Find where the given text appears and provide that cell's center as (x, y) coordinate. 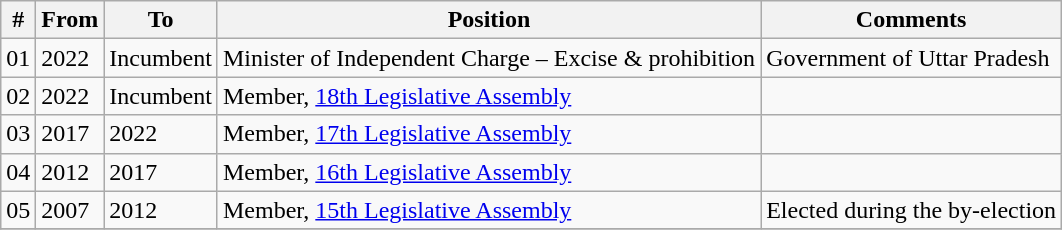
Elected during the by-election (912, 210)
02 (18, 96)
01 (18, 58)
Member, 18th Legislative Assembly (488, 96)
03 (18, 134)
Government of Uttar Pradesh (912, 58)
2007 (70, 210)
Minister of Independent Charge – Excise & prohibition (488, 58)
Member, 16th Legislative Assembly (488, 172)
To (161, 20)
Member, 15th Legislative Assembly (488, 210)
04 (18, 172)
Comments (912, 20)
05 (18, 210)
# (18, 20)
From (70, 20)
Member, 17th Legislative Assembly (488, 134)
Position (488, 20)
